Search for the cell housing the specified text and yield its (X, Y) center coordinate. 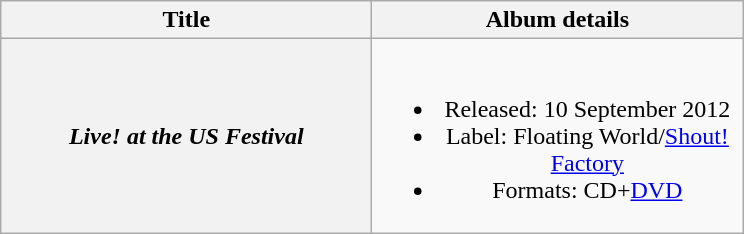
Album details (558, 20)
Title (186, 20)
Live! at the US Festival (186, 136)
Released: 10 September 2012Label: Floating World/Shout! FactoryFormats: CD+DVD (558, 136)
